Search for the cell housing the specified text and yield its [X, Y] center coordinate. 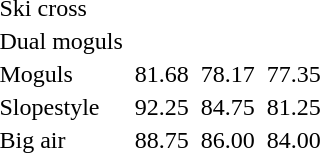
84.75 [228, 107]
81.68 [162, 74]
92.25 [162, 107]
78.17 [228, 74]
